Identify which cell holds the provided text, then report its (x, y) central coordinate. 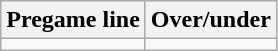
Over/under (210, 20)
Pregame line (74, 20)
